Return [X, Y] of the center of cell containing provided text 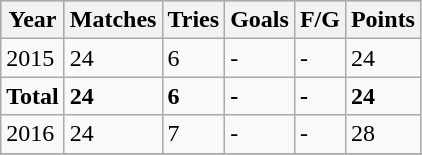
Goals [260, 20]
Total [33, 96]
F/G [320, 20]
7 [194, 134]
Year [33, 20]
Points [382, 20]
Matches [113, 20]
2016 [33, 134]
Tries [194, 20]
28 [382, 134]
2015 [33, 58]
